Identify which cell holds the provided text, then report its (X, Y) central coordinate. 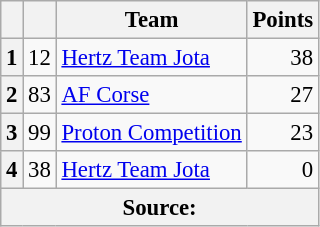
2 (12, 95)
Proton Competition (152, 133)
Points (282, 20)
99 (40, 133)
23 (282, 133)
0 (282, 170)
1 (12, 58)
3 (12, 133)
Source: (160, 208)
AF Corse (152, 95)
12 (40, 58)
27 (282, 95)
Team (152, 20)
83 (40, 95)
4 (12, 170)
